Determine the [X, Y] coordinate at the center of the cell enclosing the given text.  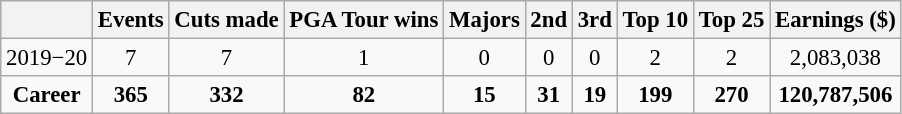
15 [484, 95]
2,083,038 [836, 58]
365 [131, 95]
Top 25 [731, 20]
270 [731, 95]
19 [594, 95]
1 [364, 58]
2nd [548, 20]
Career [47, 95]
Majors [484, 20]
Earnings ($) [836, 20]
Top 10 [655, 20]
2019−20 [47, 58]
199 [655, 95]
332 [226, 95]
31 [548, 95]
Cuts made [226, 20]
3rd [594, 20]
82 [364, 95]
120,787,506 [836, 95]
Events [131, 20]
PGA Tour wins [364, 20]
